Capture the cell that displays the provided text and extract its [x, y] central coordinate. 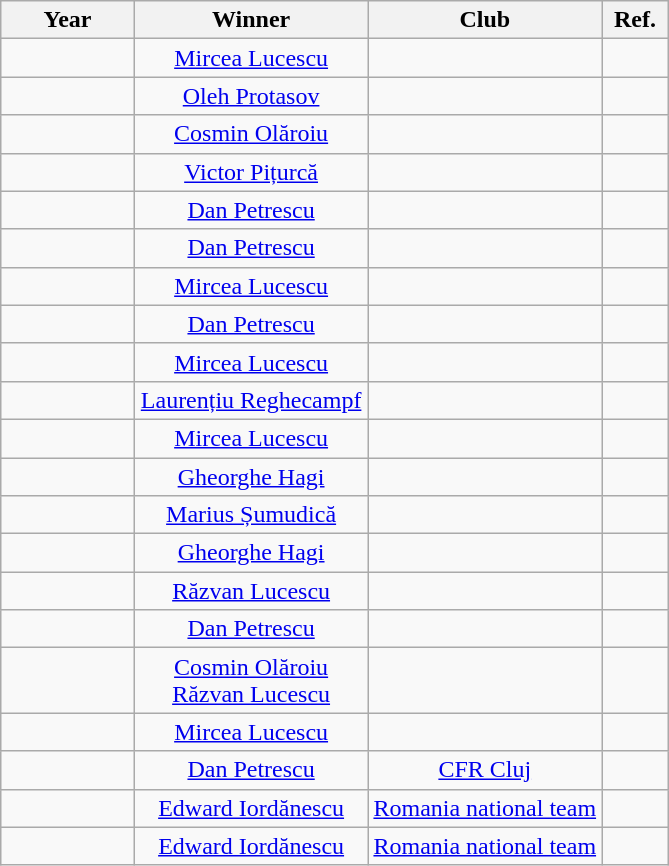
Winner [251, 20]
Răzvan Lucescu [251, 591]
Cosmin OlăroiuRăzvan Lucescu [251, 680]
Ref. [636, 20]
Victor Pițurcă [251, 172]
CFR Cluj [485, 770]
Year [68, 20]
Laurențiu Reghecampf [251, 400]
Club [485, 20]
Cosmin Olăroiu [251, 134]
Marius Șumudică [251, 515]
Oleh Protasov [251, 96]
